Find where the given text appears and provide that cell's center as [x, y] coordinate. 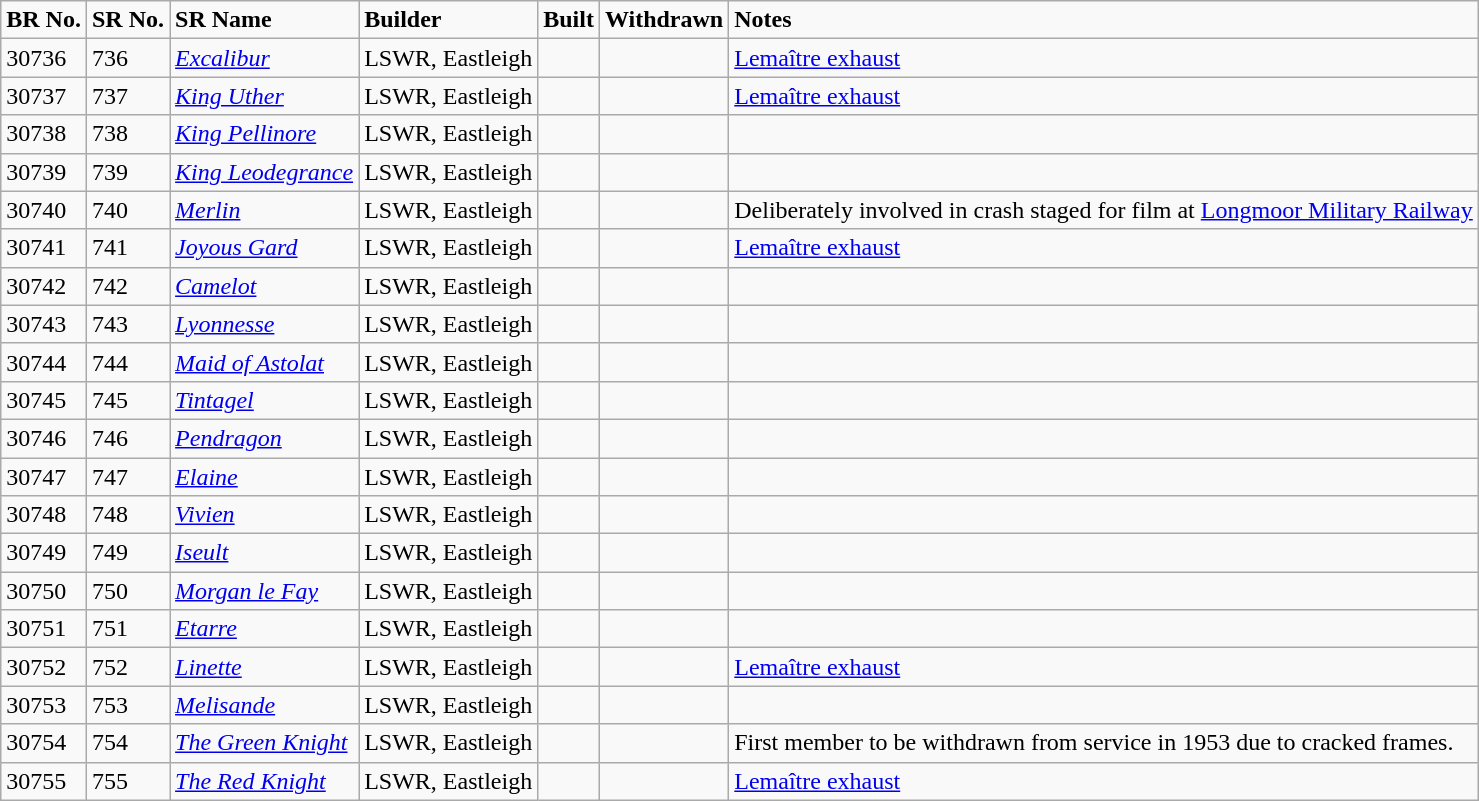
30740 [44, 210]
BR No. [44, 20]
746 [128, 438]
30738 [44, 134]
Pendragon [264, 438]
744 [128, 362]
Builder [448, 20]
Excalibur [264, 58]
30748 [44, 515]
30743 [44, 324]
747 [128, 477]
Notes [1104, 20]
Iseult [264, 553]
743 [128, 324]
SR Name [264, 20]
754 [128, 743]
745 [128, 400]
30739 [44, 172]
Camelot [264, 286]
30747 [44, 477]
30749 [44, 553]
753 [128, 705]
30736 [44, 58]
First member to be withdrawn from service in 1953 due to cracked frames. [1104, 743]
Tintagel [264, 400]
30741 [44, 248]
Vivien [264, 515]
30751 [44, 629]
30754 [44, 743]
755 [128, 781]
Merlin [264, 210]
King Leodegrance [264, 172]
748 [128, 515]
30752 [44, 667]
The Red Knight [264, 781]
30745 [44, 400]
King Pellinore [264, 134]
30742 [44, 286]
738 [128, 134]
Withdrawn [664, 20]
Elaine [264, 477]
Lyonnesse [264, 324]
750 [128, 591]
SR No. [128, 20]
30744 [44, 362]
Maid of Astolat [264, 362]
30746 [44, 438]
737 [128, 96]
30753 [44, 705]
751 [128, 629]
Morgan le Fay [264, 591]
Built [569, 20]
736 [128, 58]
739 [128, 172]
740 [128, 210]
King Uther [264, 96]
741 [128, 248]
Joyous Gard [264, 248]
Etarre [264, 629]
The Green Knight [264, 743]
30737 [44, 96]
Deliberately involved in crash staged for film at Longmoor Military Railway [1104, 210]
752 [128, 667]
742 [128, 286]
Melisande [264, 705]
Linette [264, 667]
30755 [44, 781]
30750 [44, 591]
749 [128, 553]
